Pinpoint the cell where the given text exists, returning its (X, Y) midpoint coordinate. 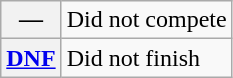
DNF (31, 58)
— (31, 20)
Did not finish (146, 58)
Did not compete (146, 20)
